From the cell containing the given text, extract its center point as [X, Y] coordinate. 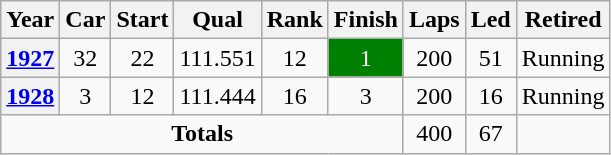
22 [142, 58]
Led [490, 20]
Qual [218, 20]
Rank [294, 20]
1 [366, 58]
Retired [563, 20]
Laps [434, 20]
400 [434, 134]
Car [86, 20]
1927 [30, 58]
Totals [202, 134]
Finish [366, 20]
Start [142, 20]
1928 [30, 96]
32 [86, 58]
67 [490, 134]
51 [490, 58]
111.551 [218, 58]
Year [30, 20]
111.444 [218, 96]
